Scan for the cell matching the given text and deliver its [x, y] coordinate at center. 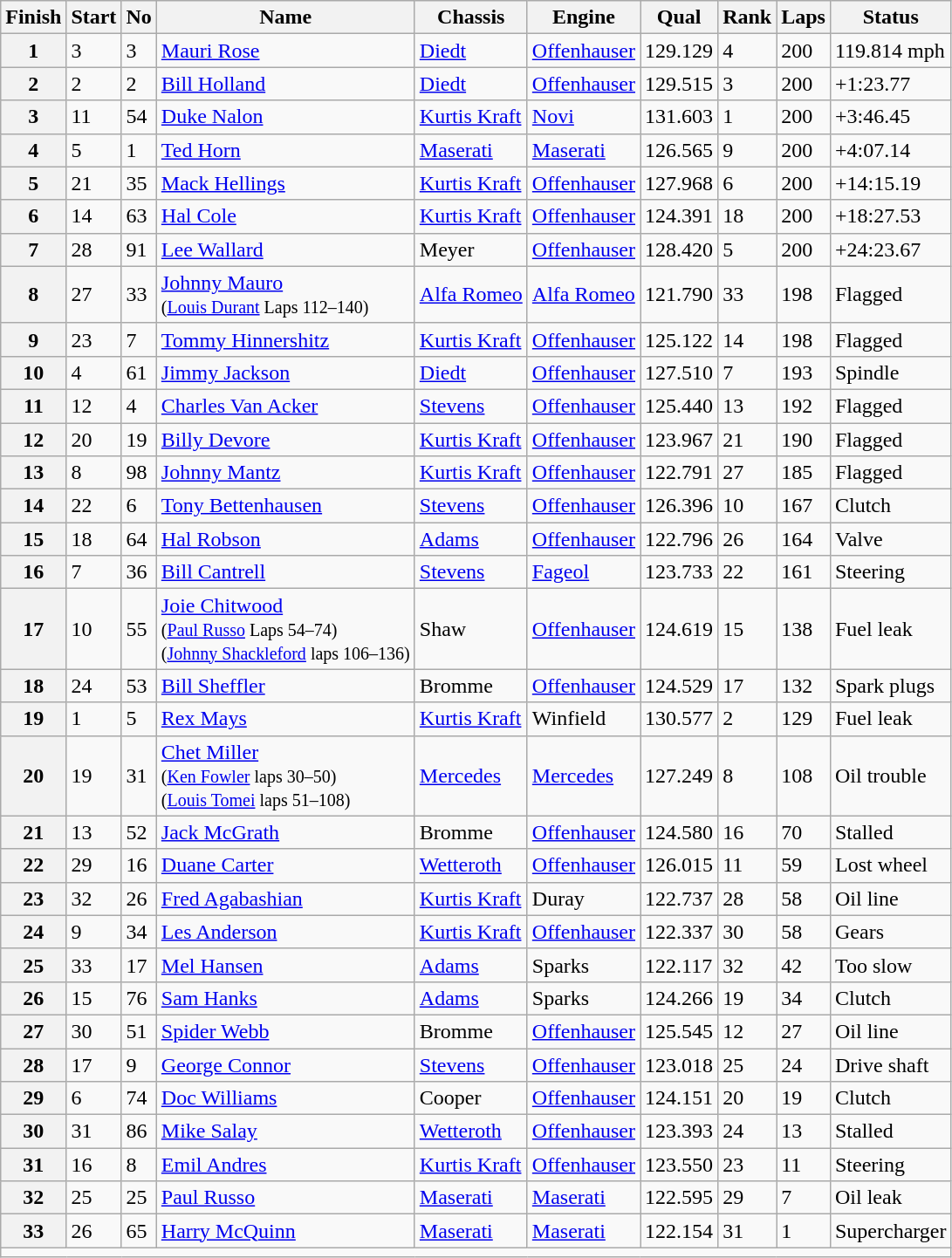
Les Anderson [285, 932]
129 [804, 719]
132 [804, 686]
Engine [583, 17]
Supercharger [890, 1231]
124.391 [679, 216]
61 [139, 373]
122.595 [679, 1198]
167 [804, 506]
192 [804, 406]
Fageol [583, 572]
Bill Sheffler [285, 686]
Meyer [471, 250]
Mike Salay [285, 1132]
Harry McQuinn [285, 1231]
Shaw [471, 629]
Novi [583, 117]
Jimmy Jackson [285, 373]
Bill Cantrell [285, 572]
Emil Andres [285, 1165]
Ted Horn [285, 150]
Oil trouble [890, 776]
125.545 [679, 1031]
51 [139, 1031]
53 [139, 686]
+3:46.45 [890, 117]
Laps [804, 17]
119.814 mph [890, 51]
124.529 [679, 686]
70 [804, 832]
Charles Van Acker [285, 406]
54 [139, 117]
Lost wheel [890, 865]
Paul Russo [285, 1198]
+18:27.53 [890, 216]
Joie Chitwood(Paul Russo Laps 54–74)(Johnny Shackleford laps 106–136) [285, 629]
185 [804, 473]
Hal Cole [285, 216]
Billy Devore [285, 439]
86 [139, 1132]
98 [139, 473]
Fred Agabashian [285, 899]
+4:07.14 [890, 150]
122.337 [679, 932]
123.967 [679, 439]
Valve [890, 539]
Tommy Hinnershitz [285, 339]
42 [804, 965]
126.396 [679, 506]
55 [139, 629]
Drive shaft [890, 1065]
108 [804, 776]
59 [804, 865]
Duke Nalon [285, 117]
Rank [747, 17]
Tony Bettenhausen [285, 506]
Qual [679, 17]
Status [890, 17]
131.603 [679, 117]
Spider Webb [285, 1031]
Mel Hansen [285, 965]
164 [804, 539]
52 [139, 832]
124.151 [679, 1098]
Lee Wallard [285, 250]
122.796 [679, 539]
91 [139, 250]
Finish [33, 17]
64 [139, 539]
138 [804, 629]
Start [94, 17]
+1:23.77 [890, 84]
Duray [583, 899]
Too slow [890, 965]
74 [139, 1098]
Duane Carter [285, 865]
123.393 [679, 1132]
129.129 [679, 51]
+14:15.19 [890, 183]
Johnny Mauro (Louis Durant Laps 112–140) [285, 295]
76 [139, 998]
193 [804, 373]
No [139, 17]
130.577 [679, 719]
122.154 [679, 1231]
65 [139, 1231]
Johnny Mantz [285, 473]
122.791 [679, 473]
Gears [890, 932]
122.117 [679, 965]
Bill Holland [285, 84]
127.510 [679, 373]
Jack McGrath [285, 832]
190 [804, 439]
+24:23.67 [890, 250]
125.122 [679, 339]
121.790 [679, 295]
Hal Robson [285, 539]
129.515 [679, 84]
Chassis [471, 17]
Oil leak [890, 1198]
125.440 [679, 406]
Winfield [583, 719]
123.018 [679, 1065]
124.580 [679, 832]
George Connor [285, 1065]
126.015 [679, 865]
Mack Hellings [285, 183]
Chet Miller(Ken Fowler laps 30–50)(Louis Tomei laps 51–108) [285, 776]
123.550 [679, 1165]
35 [139, 183]
Name [285, 17]
161 [804, 572]
Rex Mays [285, 719]
126.565 [679, 150]
Spark plugs [890, 686]
Mauri Rose [285, 51]
124.266 [679, 998]
Sam Hanks [285, 998]
127.968 [679, 183]
128.420 [679, 250]
127.249 [679, 776]
Cooper [471, 1098]
36 [139, 572]
123.733 [679, 572]
63 [139, 216]
Spindle [890, 373]
124.619 [679, 629]
Doc Williams [285, 1098]
122.737 [679, 899]
